Identify which cell holds the provided text, then report its (X, Y) central coordinate. 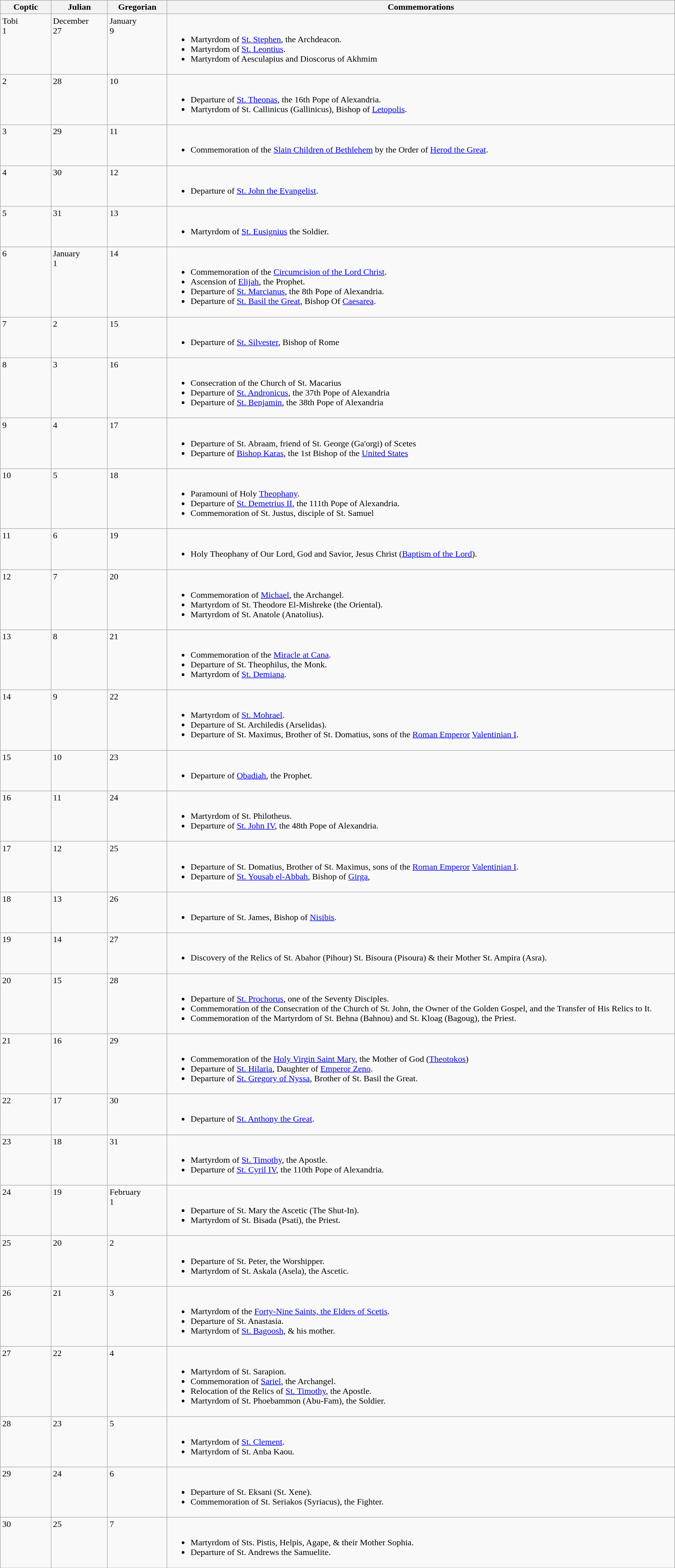
Martyrdom of St. Clement.Martyrdom of St. Anba Kaou. (421, 1441)
Martyrdom of St. Timothy, the Apostle.Departure of St. Cyril IV, the 110th Pope of Alexandria. (421, 1160)
Departure of St. Anthony the Great. (421, 1114)
Tobi1 (26, 44)
Commemorations (421, 7)
January9 (137, 44)
Julian (79, 7)
February1 (137, 1210)
Martyrdom of the Forty-Nine Saints, the Elders of Scetis.Departure of St. Anastasia.Martyrdom of St. Bagoosh, & his mother. (421, 1316)
Departure of St. Domatius, Brother of St. Maximus, sons of the Roman Emperor Valentinian I.Departure of St. Yousab el-Abbah, Bishop of Girga, (421, 867)
Martyrdom of Sts. Pistis, Helpis, Agape, & their Mother Sophia.Departure of St. Andrews the Samuelite. (421, 1543)
Departure of St. Abraam, friend of St. George (Ga'orgi) of ScetesDeparture of Bishop Karas, the 1st Bishop of the United States (421, 443)
Departure of St. Peter, the Worshipper.Martyrdom of St. Askala (Asela), the Ascetic. (421, 1261)
Departure of St. James, Bishop of Nisibis. (421, 912)
Commemoration of the Miracle at Cana.Departure of St. Theophilus, the Monk.Martyrdom of St. Demiana. (421, 660)
Commemoration of Michael, the Archangel.Martyrdom of St. Theodore El-Mishreke (the Oriental).Martyrdom of St. Anatole (Anatolius). (421, 600)
Martyrdom of St. Eusignius the Soldier. (421, 226)
Martyrdom of St. Stephen, the Archdeacon.Martyrdom of St. Leontius.Martyrdom of Aesculapius and Dioscorus of Akhmim (421, 44)
January1 (79, 282)
Departure of St. John the Evangelist. (421, 186)
Martyrdom of St. Philotheus.Departure of St. John IV, the 48th Pope of Alexandria. (421, 816)
Paramouni of Holy Theophany.Departure of St. Demetrius II, the 111th Pope of Alexandria.Commemoration of St. Justus, disciple of St. Samuel (421, 498)
Discovery of the Relics of St. Abahor (Pihour) St. Bisoura (Pisoura) & their Mother St. Ampira (Asra). (421, 953)
Commemoration of the Slain Children of Bethlehem by the Order of Herod the Great. (421, 145)
Departure of St. Silvester, Bishop of Rome (421, 337)
Coptic (26, 7)
Departure of Obadiah, the Prophet. (421, 771)
Departure of St. Mary the Ascetic (The Shut-In).Martyrdom of St. Bisada (Psati), the Priest. (421, 1210)
Gregorian (137, 7)
Holy Theophany of Our Lord, God and Savior, Jesus Christ (Baptism of the Lord). (421, 549)
December27 (79, 44)
Departure of St. Theonas, the 16th Pope of Alexandria.Martyrdom of St. Callinicus (Gallinicus), Bishop of Letopolis. (421, 100)
Departure of St. Eksani (St. Xene).Commemoration of St. Seriakos (Syriacus), the Fighter. (421, 1492)
